Determine the (X, Y) coordinate at the center of the cell enclosing the given text.  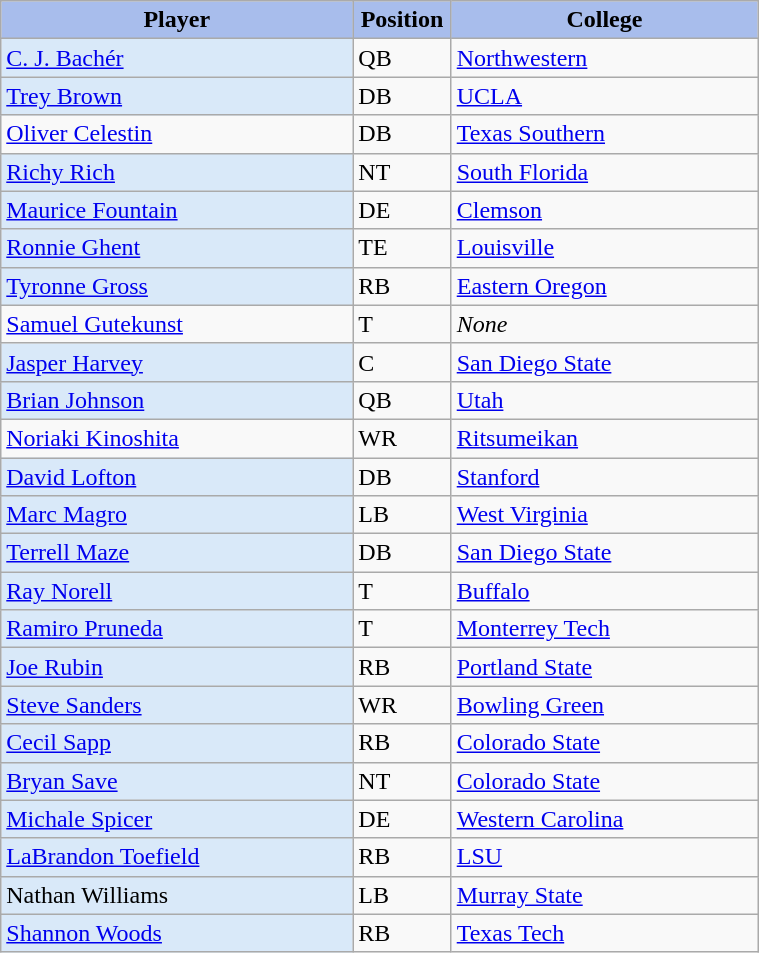
Eastern Oregon (604, 286)
Trey Brown (177, 96)
Texas Southern (604, 134)
Utah (604, 400)
Marc Magro (177, 515)
Michale Spicer (177, 819)
Nathan Williams (177, 895)
Northwestern (604, 58)
South Florida (604, 172)
Ritsumeikan (604, 438)
LSU (604, 857)
Louisville (604, 248)
Bowling Green (604, 705)
Steve Sanders (177, 705)
Murray State (604, 895)
Texas Tech (604, 933)
Ronnie Ghent (177, 248)
Samuel Gutekunst (177, 324)
Oliver Celestin (177, 134)
Maurice Fountain (177, 210)
Western Carolina (604, 819)
Portland State (604, 667)
David Lofton (177, 477)
Ray Norell (177, 591)
Richy Rich (177, 172)
LaBrandon Toefield (177, 857)
Clemson (604, 210)
Joe Rubin (177, 667)
West Virginia (604, 515)
None (604, 324)
TE (402, 248)
Jasper Harvey (177, 362)
C (402, 362)
Noriaki Kinoshita (177, 438)
Ramiro Pruneda (177, 629)
College (604, 20)
Tyronne Gross (177, 286)
Brian Johnson (177, 400)
UCLA (604, 96)
Monterrey Tech (604, 629)
Buffalo (604, 591)
C. J. Bachér (177, 58)
Shannon Woods (177, 933)
Position (402, 20)
Stanford (604, 477)
Terrell Maze (177, 553)
Player (177, 20)
Bryan Save (177, 781)
Cecil Sapp (177, 743)
